Output the [X, Y] coordinate of the center of the cell containing the given text.  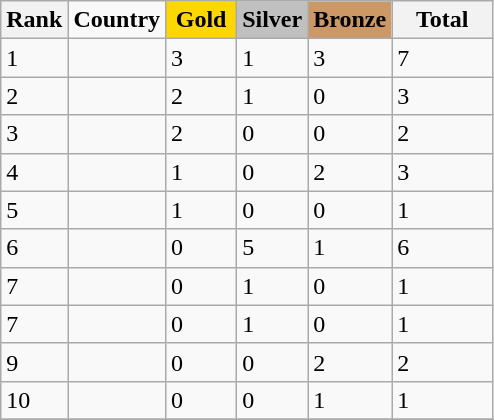
10 [34, 400]
Bronze [350, 20]
Rank [34, 20]
9 [34, 362]
Country [117, 20]
Gold [202, 20]
4 [34, 172]
Total [442, 20]
Silver [272, 20]
